Extract the (X, Y) coordinate from the center of the cell holding the provided text.  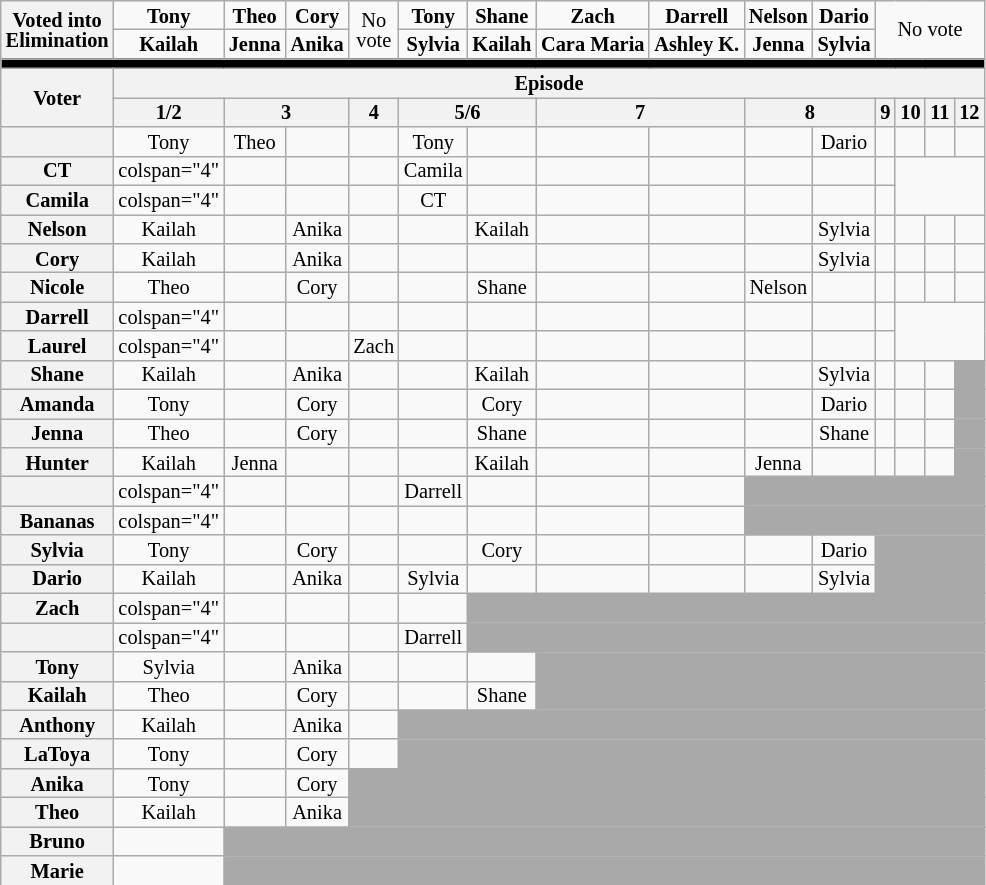
11 (940, 112)
7 (640, 112)
Marie (58, 870)
Amanda (58, 404)
10 (910, 112)
Nicole (58, 286)
LaToya (58, 754)
Bananas (58, 520)
5/6 (468, 112)
Episode (550, 82)
12 (969, 112)
9 (886, 112)
8 (810, 112)
Laurel (58, 346)
3 (286, 112)
4 (374, 112)
1/2 (169, 112)
Voter (58, 97)
Voted intoElimination (58, 29)
Cara Maria (592, 44)
Anthony (58, 724)
Hunter (58, 462)
Ashley K. (696, 44)
Bruno (58, 840)
